Identify which cell holds the provided text, then report its [x, y] central coordinate. 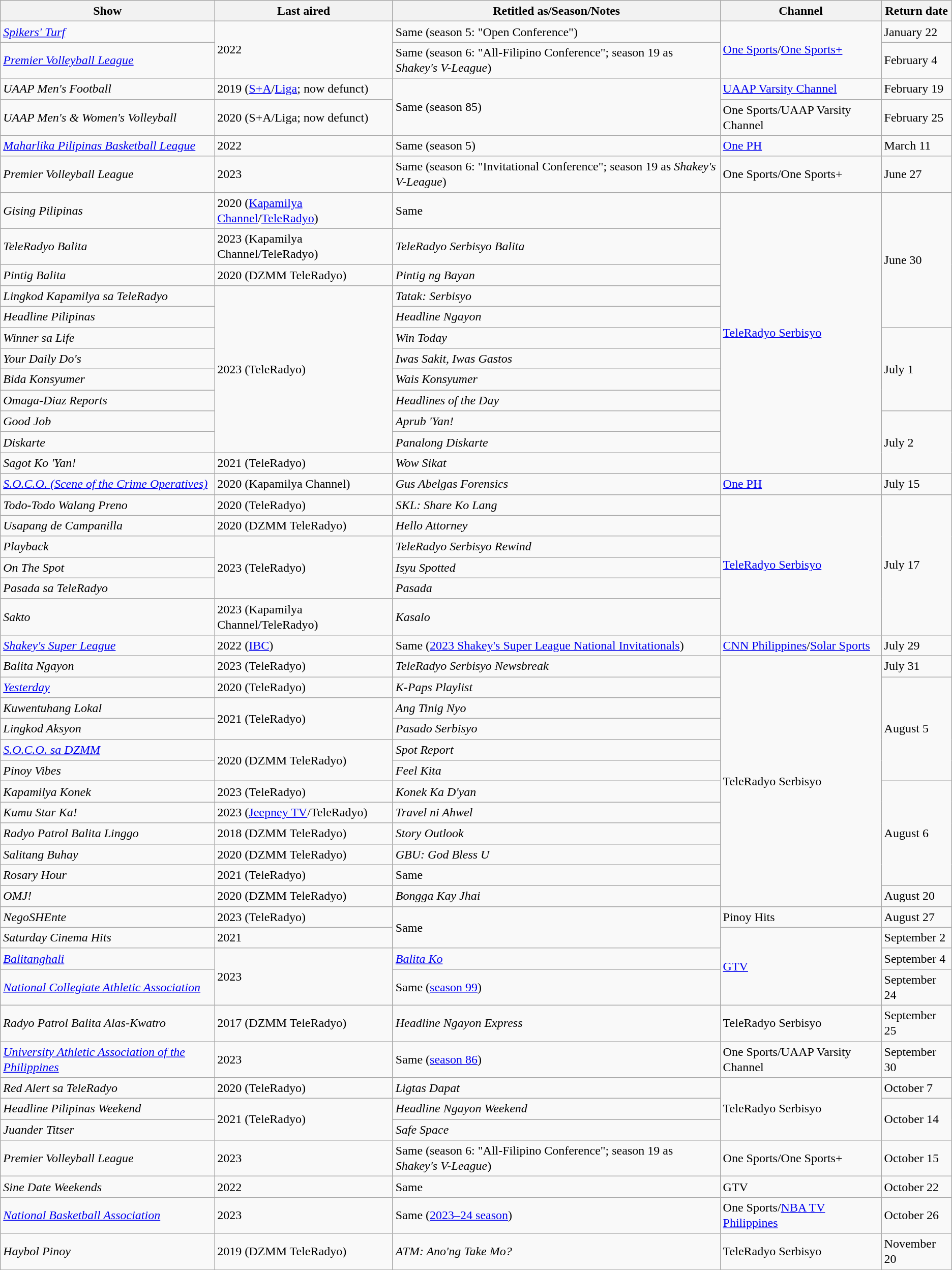
September 24 [916, 987]
Spikers' Turf [108, 32]
Win Today [556, 338]
OMJ! [108, 896]
Pinoy Vibes [108, 771]
Haybol Pinoy [108, 1251]
Saturday Cinema Hits [108, 938]
Headline Pilipinas Weekend [108, 1109]
Diskarte [108, 442]
Isyu Spotted [556, 568]
2017 (DZMM TeleRadyo) [304, 1023]
Same (season 99) [556, 987]
Pasada [556, 588]
August 27 [916, 917]
National Collegiate Athletic Association [108, 987]
2019 (DZMM TeleRadyo) [304, 1251]
October 7 [916, 1088]
October 14 [916, 1119]
Same (season 86) [556, 1060]
Aprub 'Yan! [556, 421]
Todo-Todo Walang Preno [108, 505]
February 4 [916, 60]
Headlines of the Day [556, 401]
CNN Philippines/Solar Sports [800, 645]
Panalong Diskarte [556, 442]
July 1 [916, 369]
Same (season 5: "Open Conference") [556, 32]
Radyo Patrol Balita Linggo [108, 833]
2020 (Kapamilya Channel/TeleRadyo) [304, 211]
Pasada sa TeleRadyo [108, 588]
Same (season 6: "Invitational Conference"; season 19 as Shakey's V-League) [556, 174]
Ligtas Dapat [556, 1088]
TeleRadyo Serbisyo Balita [556, 246]
February 25 [916, 117]
UAAP Men's Football [108, 88]
Balita Ko [556, 958]
Winner sa Life [108, 338]
July 17 [916, 565]
Hello Attorney [556, 526]
August 5 [916, 728]
TeleRadyo Serbisyo Newsbreak [556, 666]
October 22 [916, 1187]
2023 (Jeepney TV/TeleRadyo) [304, 813]
Yesterday [108, 687]
Sagot Ko 'Yan! [108, 463]
Tatak: Serbisyo [556, 296]
July 15 [916, 484]
Balitanghali [108, 958]
Kasalo [556, 616]
2022 (IBC) [304, 645]
Headline Pilipinas [108, 316]
UAAP Men's & Women's Volleyball [108, 117]
Sine Date Weekends [108, 1187]
2020 (Kapamilya Channel) [304, 484]
Show [108, 11]
2020 (S+A/Liga; now defunct) [304, 117]
Iwas Sakit, Iwas Gastos [556, 359]
TeleRadyo Balita [108, 246]
Same (season 85) [556, 107]
June 30 [916, 259]
November 20 [916, 1251]
January 22 [916, 32]
July 31 [916, 666]
Channel [800, 11]
Same (2023–24 season) [556, 1216]
One Sports/NBA TV Philippines [800, 1216]
Shakey's Super League [108, 645]
Safe Space [556, 1130]
September 30 [916, 1060]
University Athletic Association of the Philippines [108, 1060]
Wow Sikat [556, 463]
October 15 [916, 1159]
Same (2023 Shakey's Super League National Invitationals) [556, 645]
Ang Tinig Nyo [556, 708]
Usapang de Campanilla [108, 526]
September 4 [916, 958]
Spot Report [556, 750]
Balita Ngayon [108, 666]
2021 [304, 938]
Playback [108, 546]
NegoSHEnte [108, 917]
Headline Ngayon [556, 316]
Return date [916, 11]
Headline Ngayon Weekend [556, 1109]
TeleRadyo Serbisyo Rewind [556, 546]
Travel ni Ahwel [556, 813]
Konek Ka D'yan [556, 791]
S.O.C.O. sa DZMM [108, 750]
August 20 [916, 896]
Pintig Balita [108, 275]
Omaga-Diaz Reports [108, 401]
Salitang Buhay [108, 854]
Same (season 5) [556, 145]
Maharlika Pilipinas Basketball League [108, 145]
September 25 [916, 1023]
Story Outlook [556, 833]
S.O.C.O. (Scene of the Crime Operatives) [108, 484]
Radyo Patrol Balita Alas-Kwatro [108, 1023]
February 19 [916, 88]
ATM: Ano'ng Take Mo? [556, 1251]
GBU: God Bless U [556, 854]
2019 (S+A/Liga; now defunct) [304, 88]
Sakto [108, 616]
Rosary Hour [108, 875]
June 27 [916, 174]
Feel Kita [556, 771]
K-Paps Playlist [556, 687]
SKL: Share Ko Lang [556, 505]
Last aired [304, 11]
Wais Konsyumer [556, 379]
Headline Ngayon Express [556, 1023]
Pasado Serbisyo [556, 729]
2018 (DZMM TeleRadyo) [304, 833]
Bongga Kay Jhai [556, 896]
UAAP Varsity Channel [800, 88]
Your Daily Do's [108, 359]
Kuwentuhang Lokal [108, 708]
August 6 [916, 833]
Pinoy Hits [800, 917]
Pintig ng Bayan [556, 275]
Retitled as/Season/Notes [556, 11]
On The Spot [108, 568]
National Basketball Association [108, 1216]
October 26 [916, 1216]
Kapamilya Konek [108, 791]
Bida Konsyumer [108, 379]
September 2 [916, 938]
Gising Pilipinas [108, 211]
July 2 [916, 442]
Juander Titser [108, 1130]
March 11 [916, 145]
Gus Abelgas Forensics [556, 484]
July 29 [916, 645]
Lingkod Aksyon [108, 729]
Good Job [108, 421]
Kumu Star Ka! [108, 813]
Red Alert sa TeleRadyo [108, 1088]
Lingkod Kapamilya sa TeleRadyo [108, 296]
